Determine the (x, y) coordinate at the center of the cell enclosing the given text.  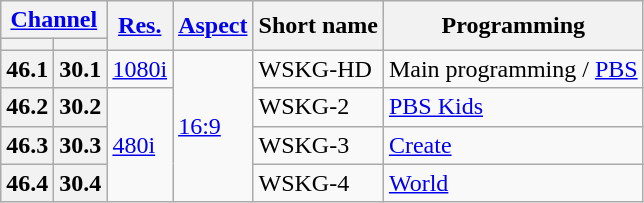
30.1 (80, 69)
Short name (318, 26)
480i (140, 145)
Programming (513, 26)
Aspect (213, 26)
Res. (140, 26)
PBS Kids (513, 107)
46.1 (28, 69)
Main programming / PBS (513, 69)
46.2 (28, 107)
WSKG-2 (318, 107)
30.4 (80, 183)
1080i (140, 69)
Channel (54, 20)
16:9 (213, 126)
WSKG-3 (318, 145)
46.4 (28, 183)
30.3 (80, 145)
World (513, 183)
Create (513, 145)
WSKG-HD (318, 69)
46.3 (28, 145)
WSKG-4 (318, 183)
30.2 (80, 107)
